Determine the (X, Y) coordinate at the center of the cell enclosing the given text.  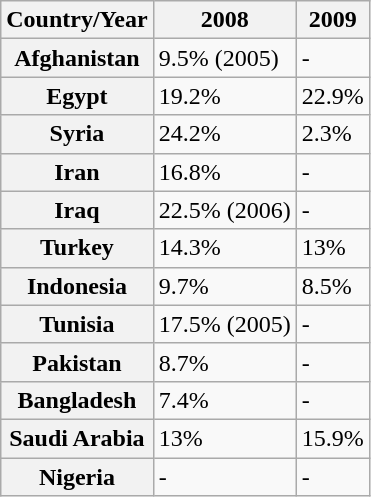
14.3% (224, 248)
8.5% (332, 286)
Egypt (77, 96)
24.2% (224, 134)
Indonesia (77, 286)
7.4% (224, 400)
Syria (77, 134)
16.8% (224, 172)
Nigeria (77, 477)
Pakistan (77, 362)
22.9% (332, 96)
Afghanistan (77, 58)
22.5% (2006) (224, 210)
2.3% (332, 134)
2008 (224, 20)
Iran (77, 172)
9.5% (2005) (224, 58)
Tunisia (77, 324)
2009 (332, 20)
17.5% (2005) (224, 324)
9.7% (224, 286)
Iraq (77, 210)
Bangladesh (77, 400)
8.7% (224, 362)
19.2% (224, 96)
Country/Year (77, 20)
Turkey (77, 248)
15.9% (332, 438)
Saudi Arabia (77, 438)
